Extract the (X, Y) coordinate from the center of the cell holding the provided text.  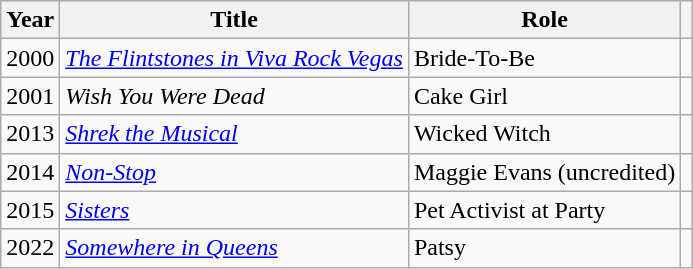
2001 (30, 96)
Somewhere in Queens (234, 248)
Patsy (544, 248)
Wicked Witch (544, 134)
Bride-To-Be (544, 58)
2013 (30, 134)
Non-Stop (234, 172)
Cake Girl (544, 96)
Sisters (234, 210)
2000 (30, 58)
Role (544, 20)
Pet Activist at Party (544, 210)
Year (30, 20)
2014 (30, 172)
The Flintstones in Viva Rock Vegas (234, 58)
Maggie Evans (uncredited) (544, 172)
Wish You Were Dead (234, 96)
2015 (30, 210)
Title (234, 20)
2022 (30, 248)
Shrek the Musical (234, 134)
